Pinpoint the cell where the given text exists, returning its [X, Y] midpoint coordinate. 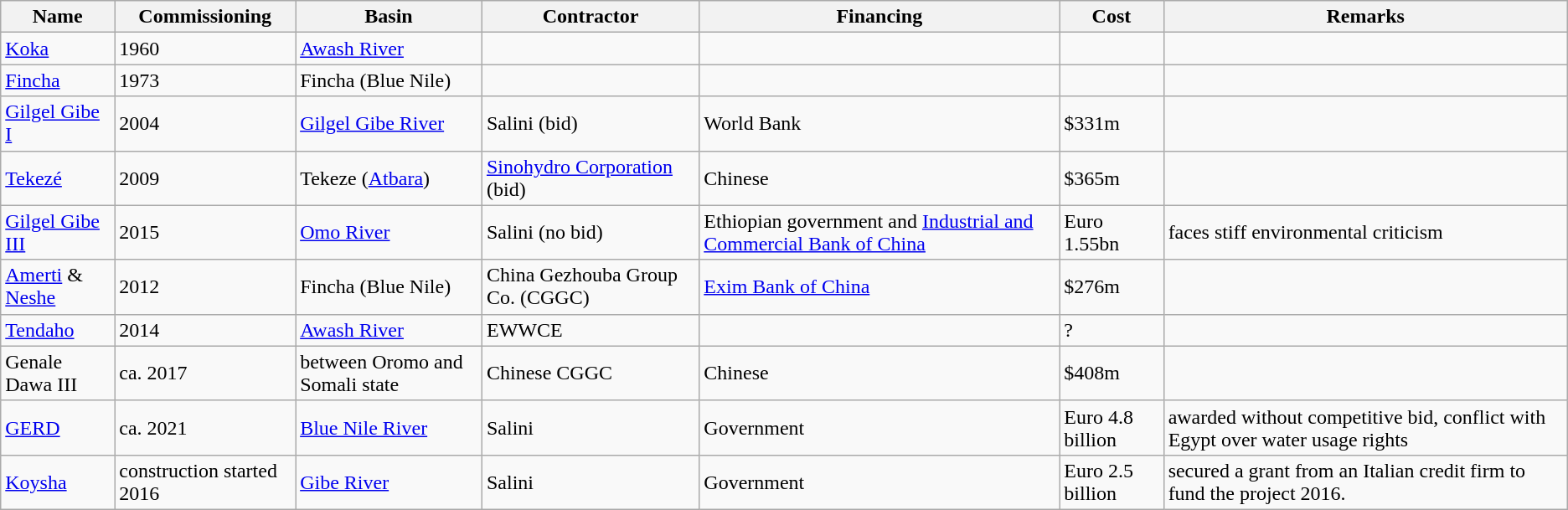
Financing [879, 17]
Salini (bid) [590, 124]
2009 [205, 178]
$365m [1112, 178]
$276m [1112, 286]
awarded without competitive bid, conflict with Egypt over water usage rights [1365, 427]
2014 [205, 330]
Salini (no bid) [590, 233]
Omo River [389, 233]
Tekeze (Atbara) [389, 178]
1973 [205, 80]
Chinese CGGC [590, 373]
Koysha [58, 482]
ca. 2021 [205, 427]
Euro 2.5 billion [1112, 482]
China Gezhouba Group Co. (CGGC) [590, 286]
secured a grant from an Italian credit firm to fund the project 2016. [1365, 482]
Amerti & Neshe [58, 286]
2012 [205, 286]
Blue Nile River [389, 427]
Commissioning [205, 17]
Koka [58, 49]
between Oromo and Somali state [389, 373]
? [1112, 330]
Fincha [58, 80]
ca. 2017 [205, 373]
Genale Dawa III [58, 373]
Name [58, 17]
1960 [205, 49]
faces stiff environmental criticism [1365, 233]
Euro 1.55bn [1112, 233]
Cost [1112, 17]
Gilgel Gibe I [58, 124]
GERD [58, 427]
Gibe River [389, 482]
$331m [1112, 124]
Basin [389, 17]
EWWCE [590, 330]
World Bank [879, 124]
2004 [205, 124]
Contractor [590, 17]
Euro 4.8 billion [1112, 427]
construction started 2016 [205, 482]
Remarks [1365, 17]
2015 [205, 233]
Gilgel Gibe III [58, 233]
$408m [1112, 373]
Sinohydro Corporation (bid) [590, 178]
Tendaho [58, 330]
Ethiopian government and Industrial and Commercial Bank of China [879, 233]
Exim Bank of China [879, 286]
Tekezé [58, 178]
Gilgel Gibe River [389, 124]
